Scan for the cell matching the given text and deliver its [x, y] coordinate at center. 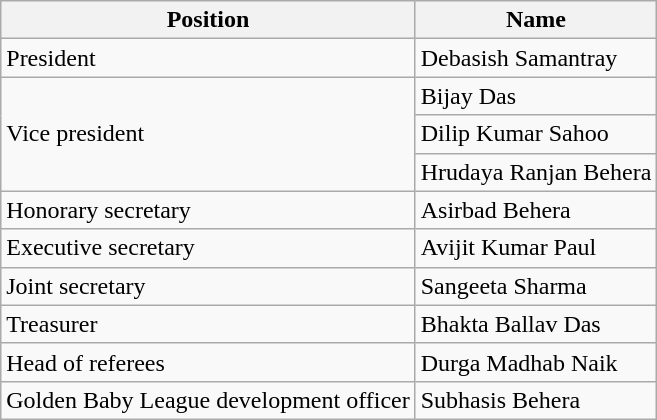
Debasish Samantray [536, 58]
President [208, 58]
Asirbad Behera [536, 210]
Subhasis Behera [536, 400]
Executive secretary [208, 248]
Golden Baby League development officer [208, 400]
Name [536, 20]
Joint secretary [208, 286]
Head of referees [208, 362]
Honorary secretary [208, 210]
Position [208, 20]
Hrudaya Ranjan Behera [536, 172]
Durga Madhab Naik [536, 362]
Vice president [208, 134]
Dilip Kumar Sahoo [536, 134]
Bhakta Ballav Das [536, 324]
Avijit Kumar Paul [536, 248]
Sangeeta Sharma [536, 286]
Treasurer [208, 324]
Bijay Das [536, 96]
